Scan for the cell matching the given text and deliver its (X, Y) coordinate at center. 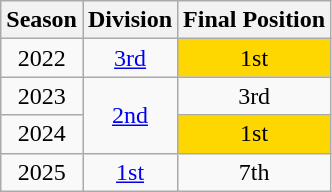
2nd (130, 115)
Season (42, 20)
7th (254, 172)
2024 (42, 134)
2025 (42, 172)
2022 (42, 58)
Final Position (254, 20)
2023 (42, 96)
Division (130, 20)
